Return (x, y) of the center of cell containing provided text 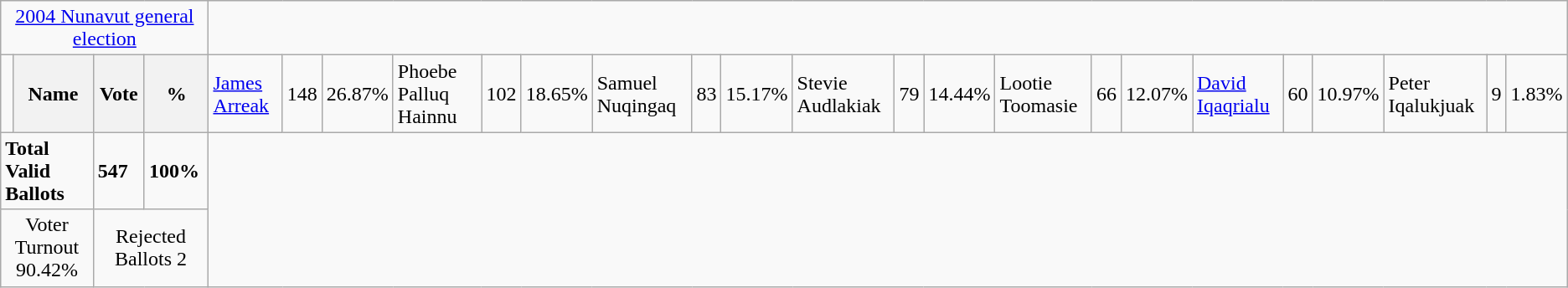
547 (119, 171)
% (176, 94)
Total Valid Ballots (47, 171)
14.44% (960, 94)
148 (302, 94)
Rejected Ballots 2 (151, 248)
David Iqaqrialu (1238, 94)
Peter Iqalukjuak (1436, 94)
79 (910, 94)
10.97% (1349, 94)
Lootie Toomasie (1044, 94)
James Arreak (245, 94)
1.83% (1536, 94)
Stevie Audlakiak (843, 94)
60 (1298, 94)
Vote (119, 94)
12.07% (1156, 94)
66 (1106, 94)
26.87% (357, 94)
9 (1496, 94)
Phoebe Palluq Hainnu (437, 94)
15.17% (757, 94)
18.65% (556, 94)
2004 Nunavut general election (105, 28)
Samuel Nuqingaq (642, 94)
83 (707, 94)
Voter Turnout 90.42% (47, 248)
Name (54, 94)
100% (176, 171)
102 (501, 94)
